Scan for the cell matching the given text and deliver its (x, y) coordinate at center. 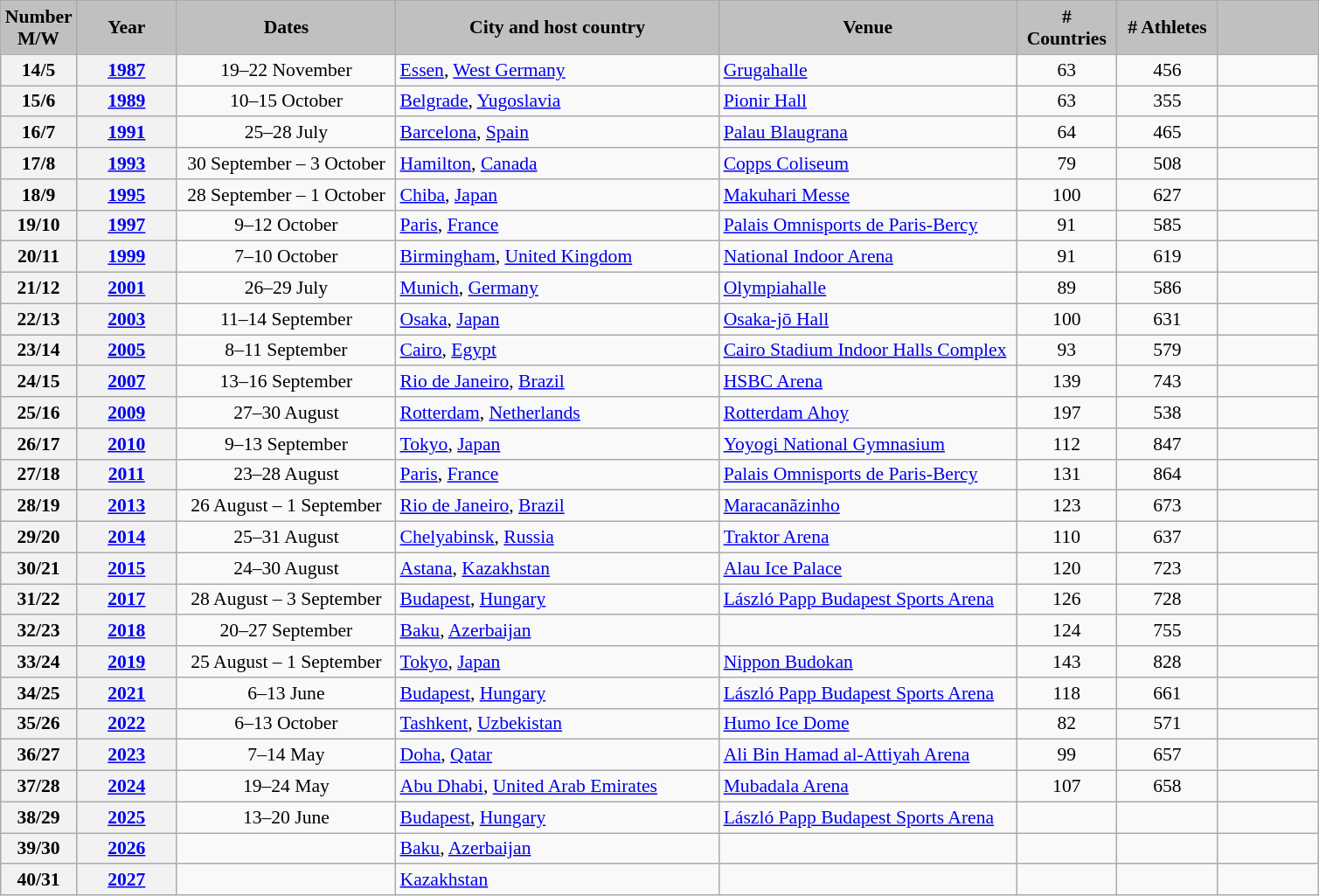
2027 (126, 880)
7–14 May (286, 755)
126 (1066, 600)
Number M/W (38, 28)
Grugahalle (868, 70)
Hamilton, Canada (557, 163)
25 August – 1 September (286, 662)
579 (1168, 351)
2007 (126, 382)
17/8 (38, 163)
1987 (126, 70)
112 (1066, 444)
2014 (126, 538)
1995 (126, 195)
2015 (126, 568)
# Countries (1066, 28)
27/18 (38, 475)
571 (1168, 724)
Chelyabinsk, Russia (557, 538)
37/28 (38, 787)
2017 (126, 600)
Palau Blaugrana (868, 133)
118 (1066, 693)
20/11 (38, 257)
2011 (126, 475)
Osaka, Japan (557, 319)
197 (1066, 413)
Osaka-jō Hall (868, 319)
64 (1066, 133)
637 (1168, 538)
31/22 (38, 600)
35/26 (38, 724)
26/17 (38, 444)
508 (1168, 163)
11–14 September (286, 319)
28 August – 3 September (286, 600)
Birmingham, United Kingdom (557, 257)
National Indoor Arena (868, 257)
585 (1168, 226)
26–29 July (286, 288)
34/25 (38, 693)
# Athletes (1168, 28)
2001 (126, 288)
28 September – 1 October (286, 195)
Barcelona, Spain (557, 133)
Traktor Arena (868, 538)
658 (1168, 787)
123 (1066, 506)
27–30 August (286, 413)
40/31 (38, 880)
36/27 (38, 755)
124 (1066, 631)
Munich, Germany (557, 288)
25–31 August (286, 538)
Abu Dhabi, United Arab Emirates (557, 787)
HSBC Arena (868, 382)
21/12 (38, 288)
30 September – 3 October (286, 163)
Humo Ice Dome (868, 724)
Cairo, Egypt (557, 351)
Doha, Qatar (557, 755)
38/29 (38, 817)
Yoyogi National Gymnasium (868, 444)
Pionir Hall (868, 101)
26 August – 1 September (286, 506)
2026 (126, 849)
7–10 October (286, 257)
16/7 (38, 133)
1989 (126, 101)
19/10 (38, 226)
1997 (126, 226)
Maracanãzinho (868, 506)
2010 (126, 444)
8–11 September (286, 351)
13–20 June (286, 817)
Essen, West Germany (557, 70)
723 (1168, 568)
19–22 November (286, 70)
673 (1168, 506)
18/9 (38, 195)
10–15 October (286, 101)
661 (1168, 693)
19–24 May (286, 787)
2018 (126, 631)
Ali Bin Hamad al-Attiyah Arena (868, 755)
Venue (868, 28)
110 (1066, 538)
631 (1168, 319)
1991 (126, 133)
Chiba, Japan (557, 195)
City and host country (557, 28)
Kazakhstan (557, 880)
139 (1066, 382)
120 (1066, 568)
Belgrade, Yugoslavia (557, 101)
9–12 October (286, 226)
Alau Ice Palace (868, 568)
2019 (126, 662)
25/16 (38, 413)
619 (1168, 257)
22/13 (38, 319)
2021 (126, 693)
828 (1168, 662)
847 (1168, 444)
586 (1168, 288)
355 (1168, 101)
20–27 September (286, 631)
79 (1066, 163)
Astana, Kazakhstan (557, 568)
2009 (126, 413)
Year (126, 28)
Dates (286, 28)
107 (1066, 787)
33/24 (38, 662)
2005 (126, 351)
32/23 (38, 631)
23–28 August (286, 475)
Rotterdam Ahoy (868, 413)
6–13 June (286, 693)
Cairo Stadium Indoor Halls Complex (868, 351)
24/15 (38, 382)
39/30 (38, 849)
23/14 (38, 351)
2013 (126, 506)
456 (1168, 70)
Tashkent, Uzbekistan (557, 724)
627 (1168, 195)
99 (1066, 755)
Mubadala Arena (868, 787)
93 (1066, 351)
465 (1168, 133)
24–30 August (286, 568)
25–28 July (286, 133)
2022 (126, 724)
Makuhari Messe (868, 195)
13–16 September (286, 382)
1993 (126, 163)
Nippon Budokan (868, 662)
2024 (126, 787)
30/21 (38, 568)
743 (1168, 382)
131 (1066, 475)
657 (1168, 755)
143 (1066, 662)
864 (1168, 475)
2023 (126, 755)
9–13 September (286, 444)
755 (1168, 631)
538 (1168, 413)
2025 (126, 817)
29/20 (38, 538)
1999 (126, 257)
89 (1066, 288)
14/5 (38, 70)
6–13 October (286, 724)
Rotterdam, Netherlands (557, 413)
28/19 (38, 506)
Copps Coliseum (868, 163)
Olympiahalle (868, 288)
728 (1168, 600)
15/6 (38, 101)
2003 (126, 319)
82 (1066, 724)
